Provide the [x, y] coordinate of the cell's center where the given text is located.  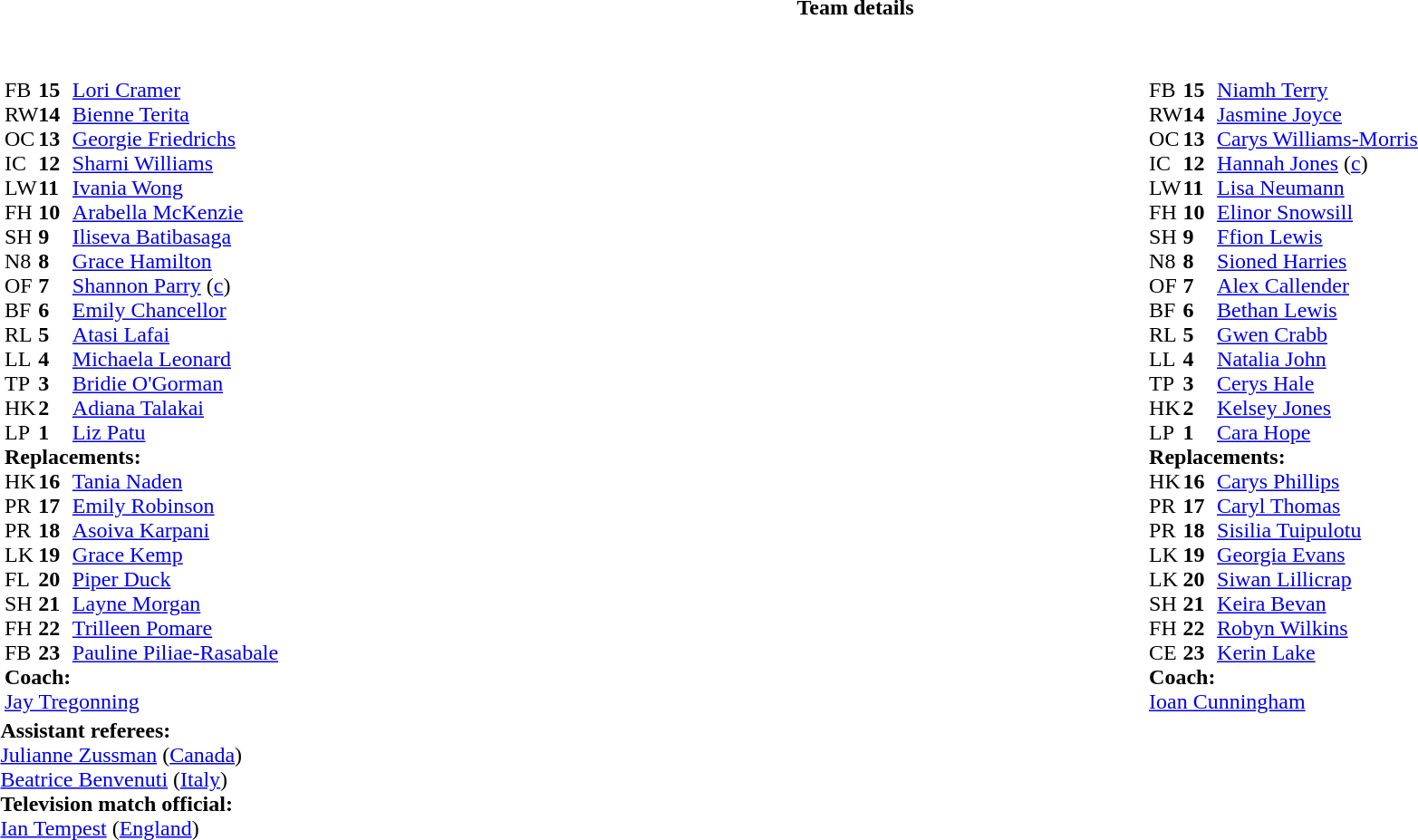
Ffion Lewis [1317, 237]
Emily Chancellor [176, 310]
Elinor Snowsill [1317, 212]
Bienne Terita [176, 114]
Atasi Lafai [176, 335]
Lisa Neumann [1317, 188]
Georgie Friedrichs [176, 140]
Caryl Thomas [1317, 506]
Asoiva Karpani [176, 531]
Sioned Harries [1317, 261]
Jasmine Joyce [1317, 114]
Alex Callender [1317, 286]
Ivania Wong [176, 188]
Kerin Lake [1317, 652]
Hannah Jones (c) [1317, 163]
Michaela Leonard [176, 359]
Bridie O'Gorman [176, 384]
Gwen Crabb [1317, 335]
Grace Kemp [176, 555]
Pauline Piliae-Rasabale [176, 652]
Adiana Talakai [176, 408]
Cara Hope [1317, 433]
Cerys Hale [1317, 384]
Sharni Williams [176, 163]
Arabella McKenzie [176, 212]
Carys Williams-Morris [1317, 140]
Iliseva Batibasaga [176, 237]
Siwan Lillicrap [1317, 580]
Keira Bevan [1317, 603]
Sisilia Tuipulotu [1317, 531]
Tania Naden [176, 482]
Robyn Wilkins [1317, 629]
Niamh Terry [1317, 91]
Ioan Cunningham [1283, 701]
Piper Duck [176, 580]
Trilleen Pomare [176, 629]
Georgia Evans [1317, 555]
Bethan Lewis [1317, 310]
Natalia John [1317, 359]
Emily Robinson [176, 506]
Jay Tregonning [141, 701]
Carys Phillips [1317, 482]
Grace Hamilton [176, 261]
FL [22, 580]
Lori Cramer [176, 91]
Kelsey Jones [1317, 408]
Shannon Parry (c) [176, 286]
Liz Patu [176, 433]
CE [1166, 652]
Layne Morgan [176, 603]
